Return (X, Y) of the center of cell containing provided text 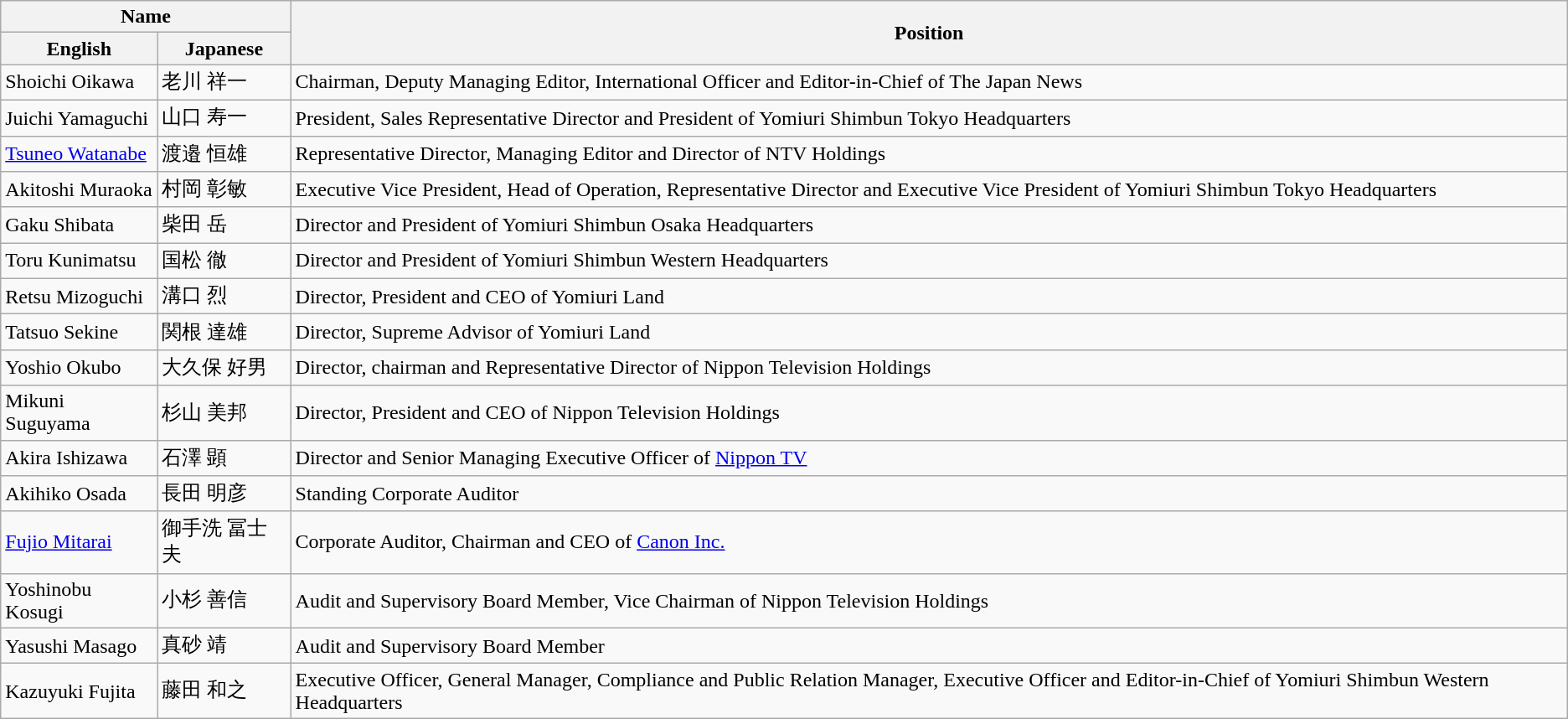
Name (146, 17)
Audit and Supervisory Board Member (929, 645)
山口 寿一 (224, 117)
Retsu Mizoguchi (79, 297)
Director and Senior Managing Executive Officer of Nippon TV (929, 458)
御手洗 冨士夫 (224, 542)
Yasushi Masago (79, 645)
Gaku Shibata (79, 225)
Corporate Auditor, Chairman and CEO of Canon Inc. (929, 542)
Director, chairman and Representative Director of Nippon Television Holdings (929, 367)
Shoichi Oikawa (79, 82)
長田 明彦 (224, 494)
柴田 岳 (224, 225)
Mikuni Suguyama (79, 412)
Akira Ishizawa (79, 458)
Audit and Supervisory Board Member, Vice Chairman of Nippon Television Holdings (929, 600)
藤田 和之 (224, 691)
石澤 顕 (224, 458)
関根 達雄 (224, 332)
Fujio Mitarai (79, 542)
Juichi Yamaguchi (79, 117)
Executive Vice President, Head of Operation, Representative Director and Executive Vice President of Yomiuri Shimbun Tokyo Headquarters (929, 189)
溝口 烈 (224, 297)
Akihiko Osada (79, 494)
President, Sales Representative Director and President of Yomiuri Shimbun Tokyo Headquarters (929, 117)
Yoshinobu Kosugi (79, 600)
杉山 美邦 (224, 412)
小杉 善信 (224, 600)
Director, Supreme Advisor of Yomiuri Land (929, 332)
真砂 靖 (224, 645)
Toru Kunimatsu (79, 261)
Standing Corporate Auditor (929, 494)
国松 徹 (224, 261)
English (79, 49)
渡邉 恒雄 (224, 154)
Yoshio Okubo (79, 367)
Position (929, 33)
Kazuyuki Fujita (79, 691)
Director and President of Yomiuri Shimbun Western Headquarters (929, 261)
村岡 彰敏 (224, 189)
Akitoshi Muraoka (79, 189)
Director, President and CEO of Nippon Television Holdings (929, 412)
Director and President of Yomiuri Shimbun Osaka Headquarters (929, 225)
Japanese (224, 49)
Chairman, Deputy Managing Editor, International Officer and Editor-in-Chief of The Japan News (929, 82)
大久保 好男 (224, 367)
Tsuneo Watanabe (79, 154)
Tatsuo Sekine (79, 332)
Representative Director, Managing Editor and Director of NTV Holdings (929, 154)
Director, President and CEO of Yomiuri Land (929, 297)
老川 祥一 (224, 82)
